Detect which cell encompasses the target text, then output its (x, y) center coordinate. 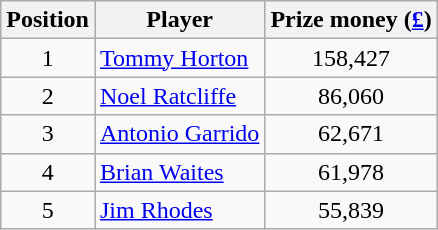
2 (48, 96)
3 (48, 134)
Prize money (£) (351, 20)
Noel Ratcliffe (179, 96)
Antonio Garrido (179, 134)
Player (179, 20)
Tommy Horton (179, 58)
61,978 (351, 172)
4 (48, 172)
55,839 (351, 210)
1 (48, 58)
158,427 (351, 58)
Position (48, 20)
Brian Waites (179, 172)
62,671 (351, 134)
5 (48, 210)
Jim Rhodes (179, 210)
86,060 (351, 96)
